Determine the [X, Y] coordinate at the center of the cell enclosing the given text.  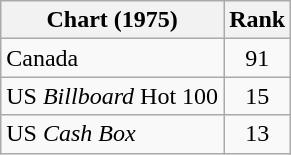
15 [258, 96]
US Billboard Hot 100 [112, 96]
Canada [112, 58]
US Cash Box [112, 134]
13 [258, 134]
Rank [258, 20]
Chart (1975) [112, 20]
91 [258, 58]
